Extract the [X, Y] coordinate from the center of the cell holding the provided text.  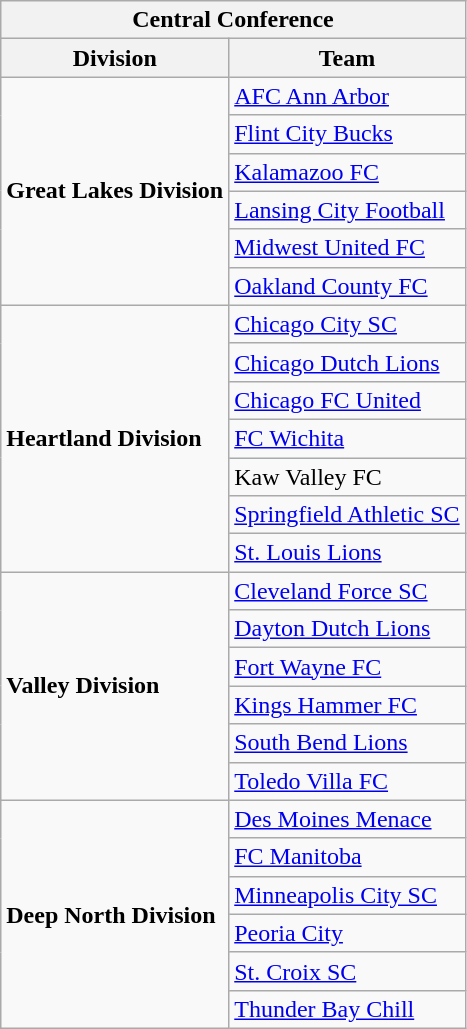
Des Moines Menace [347, 819]
Central Conference [233, 20]
Midwest United FC [347, 248]
AFC Ann Arbor [347, 96]
Chicago Dutch Lions [347, 362]
Peoria City [347, 933]
Lansing City Football [347, 210]
Kalamazoo FC [347, 172]
Fort Wayne FC [347, 667]
St. Louis Lions [347, 553]
Kaw Valley FC [347, 477]
Valley Division [115, 686]
Deep North Division [115, 914]
Cleveland Force SC [347, 591]
Team [347, 58]
FC Manitoba [347, 857]
South Bend Lions [347, 743]
Division [115, 58]
St. Croix SC [347, 971]
Kings Hammer FC [347, 705]
Chicago City SC [347, 324]
Oakland County FC [347, 286]
Chicago FC United [347, 400]
Toledo Villa FC [347, 781]
FC Wichita [347, 438]
Dayton Dutch Lions [347, 629]
Thunder Bay Chill [347, 1009]
Great Lakes Division [115, 191]
Heartland Division [115, 438]
Springfield Athletic SC [347, 515]
Minneapolis City SC [347, 895]
Flint City Bucks [347, 134]
